Return the [x, y] coordinate for the center point of the cell that contains the specified text.  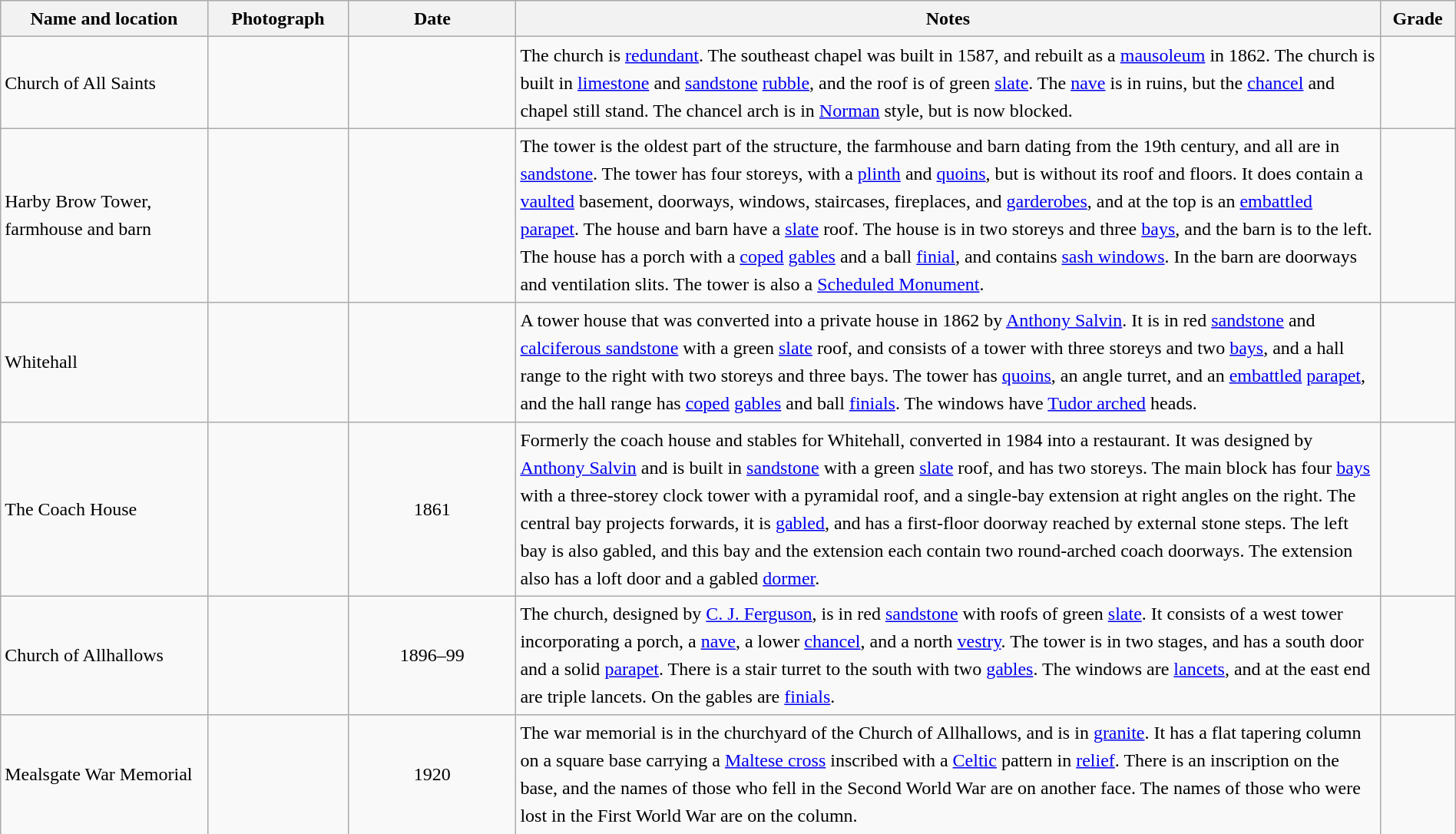
1861 [432, 508]
1896–99 [432, 656]
Church of Allhallows [104, 656]
Photograph [278, 18]
Name and location [104, 18]
Church of All Saints [104, 83]
1920 [432, 774]
Mealsgate War Memorial [104, 774]
Harby Brow Tower, farmhouse and barn [104, 215]
Date [432, 18]
Notes [948, 18]
Grade [1418, 18]
Whitehall [104, 362]
The Coach House [104, 508]
